Return the (X, Y) coordinate for the center point of the cell that contains the specified text.  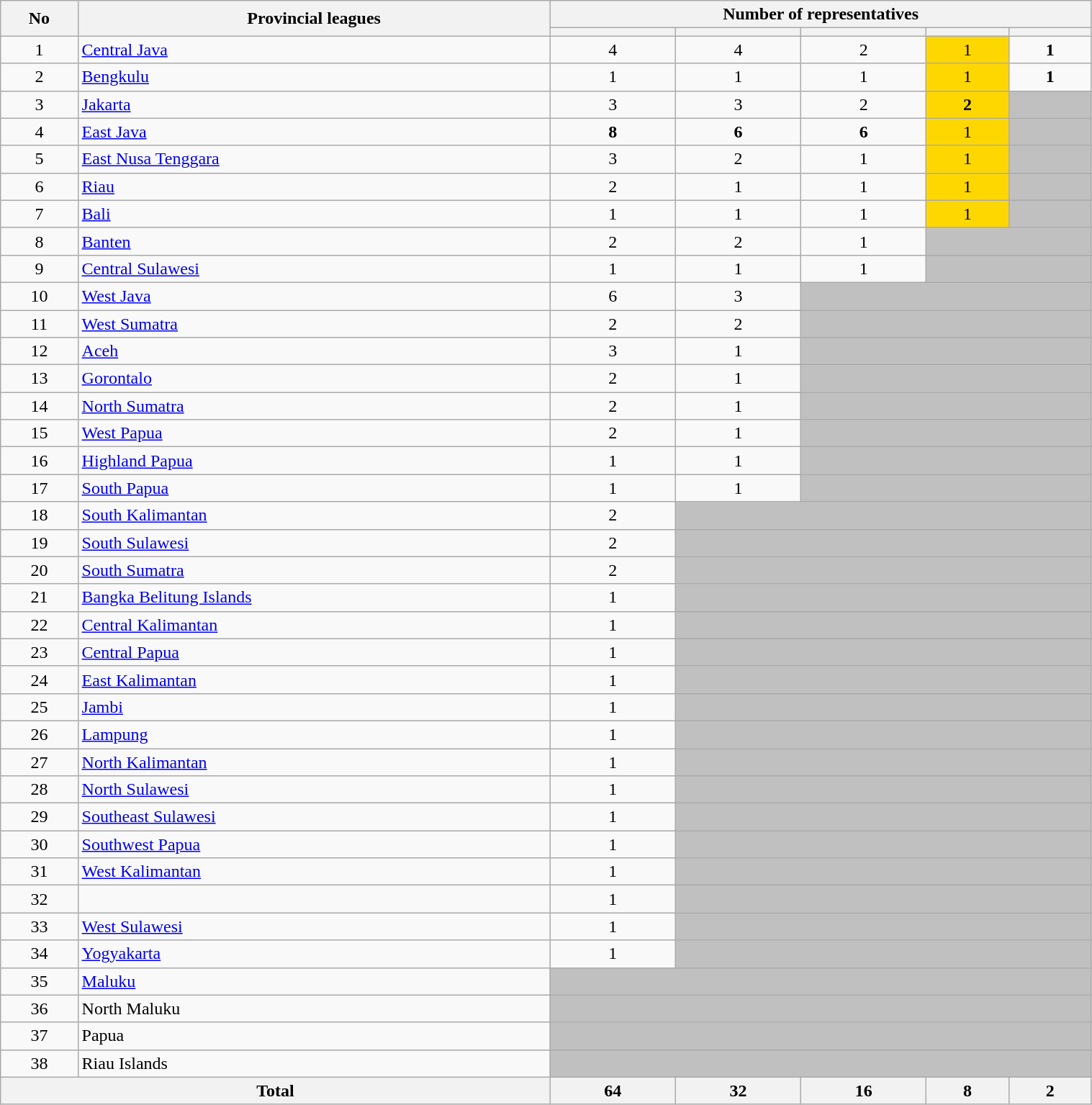
South Sulawesi (314, 543)
17 (39, 488)
26 (39, 734)
33 (39, 926)
Lampung (314, 734)
North Sumatra (314, 406)
West Java (314, 296)
Number of representatives (821, 14)
West Sulawesi (314, 926)
Riau (314, 186)
West Kalimantan (314, 872)
21 (39, 597)
Bangka Belitung Islands (314, 597)
28 (39, 790)
12 (39, 351)
34 (39, 954)
North Maluku (314, 1009)
20 (39, 570)
25 (39, 707)
East Nusa Tenggara (314, 159)
13 (39, 379)
30 (39, 844)
31 (39, 872)
East Kalimantan (314, 680)
14 (39, 406)
Riau Islands (314, 1063)
Bali (314, 214)
7 (39, 214)
West Papua (314, 433)
11 (39, 323)
Jakarta (314, 104)
Southeast Sulawesi (314, 817)
West Sumatra (314, 323)
North Sulawesi (314, 790)
10 (39, 296)
South Papua (314, 488)
North Kalimantan (314, 762)
Provincial leagues (314, 19)
Southwest Papua (314, 844)
Jambi (314, 707)
Yogyakarta (314, 954)
Central Java (314, 50)
64 (613, 1091)
27 (39, 762)
Central Papua (314, 652)
Aceh (314, 351)
Central Sulawesi (314, 269)
24 (39, 680)
18 (39, 515)
23 (39, 652)
Highland Papua (314, 461)
5 (39, 159)
No (39, 19)
Banten (314, 241)
29 (39, 817)
South Sumatra (314, 570)
37 (39, 1036)
Gorontalo (314, 379)
Maluku (314, 981)
15 (39, 433)
38 (39, 1063)
22 (39, 625)
Papua (314, 1036)
Central Kalimantan (314, 625)
Total (275, 1091)
East Java (314, 132)
35 (39, 981)
South Kalimantan (314, 515)
9 (39, 269)
Bengkulu (314, 77)
19 (39, 543)
36 (39, 1009)
